Return the (X, Y) coordinate for the center point of the cell that contains the specified text.  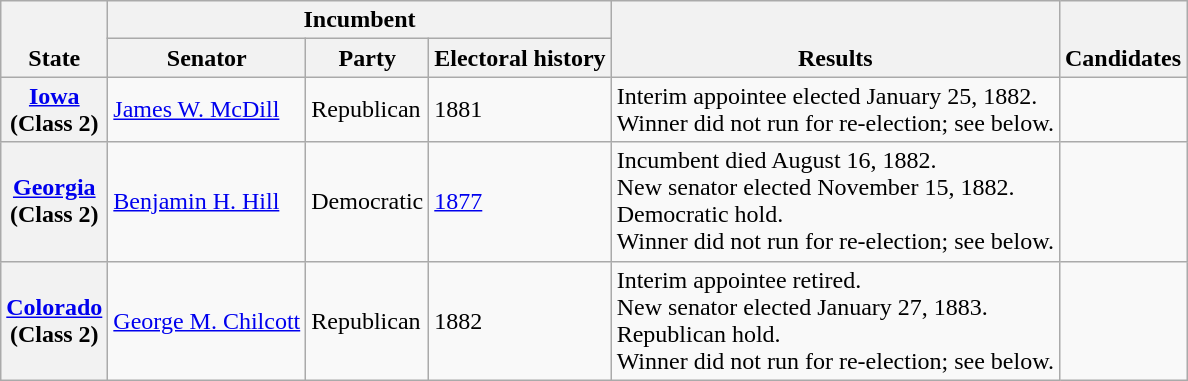
George M. Chilcott (207, 320)
1881 (520, 110)
Georgia(Class 2) (54, 202)
Results (835, 39)
Incumbent died August 16, 1882.New senator elected November 15, 1882.Democratic hold.Winner did not run for re-election; see below. (835, 202)
Party (368, 58)
Benjamin H. Hill (207, 202)
Electoral history (520, 58)
Colorado(Class 2) (54, 320)
Interim appointee retired.New senator elected January 27, 1883.Republican hold.Winner did not run for re-election; see below. (835, 320)
Senator (207, 58)
1882 (520, 320)
James W. McDill (207, 110)
Iowa(Class 2) (54, 110)
Democratic (368, 202)
State (54, 39)
Interim appointee elected January 25, 1882.Winner did not run for re-election; see below. (835, 110)
Incumbent (360, 20)
1877 (520, 202)
Candidates (1122, 39)
